Pinpoint the cell where the given text exists, returning its [x, y] midpoint coordinate. 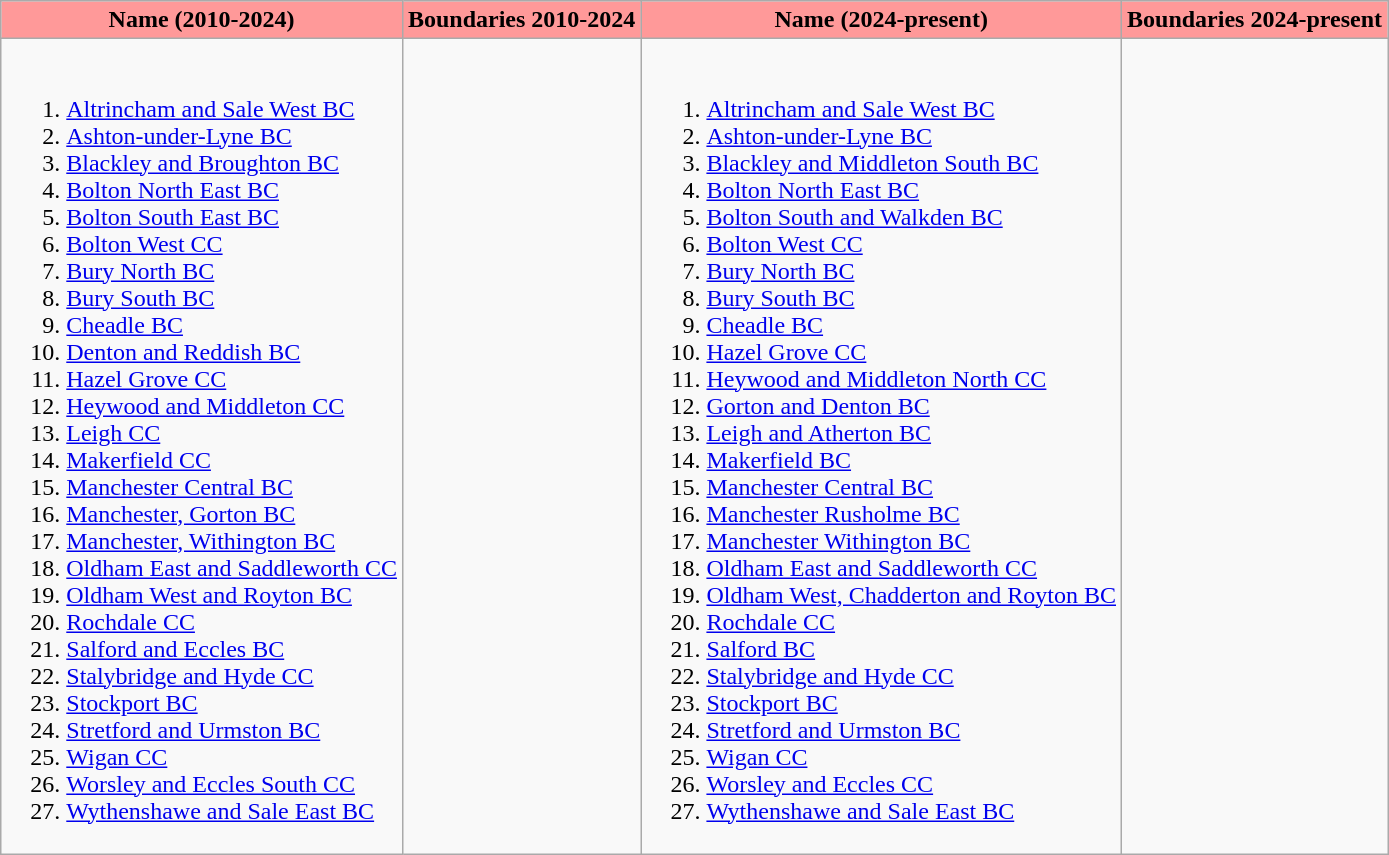
Boundaries 2010-2024 [521, 20]
Boundaries 2024-present [1255, 20]
Name (2024-present) [882, 20]
Name (2010-2024) [202, 20]
